Find where the given text appears and provide that cell's center as (x, y) coordinate. 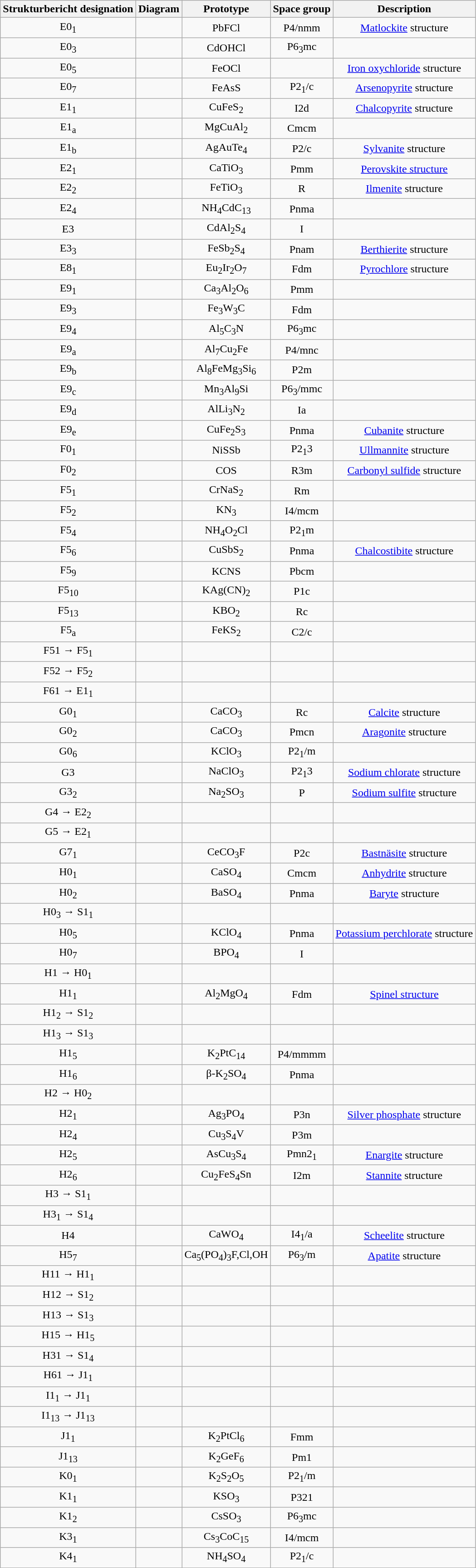
F54 (68, 531)
Sodium chlorate structure (404, 773)
NH4O2Cl (226, 531)
F510 (68, 591)
E01 (68, 28)
E9b (68, 370)
F52 → F52 (68, 672)
Ca3Al2O6 (226, 289)
Perovskite structure (404, 168)
P4/nmm (302, 28)
H11 (68, 994)
CdOHCl (226, 48)
K2PtCl6 (226, 1437)
Al7Cu2Fe (226, 350)
Iron oxychloride structure (404, 68)
F51 → F51 (68, 651)
Ca5(PO4)3F,Cl,OH (226, 1256)
R (302, 189)
E11 (68, 108)
Pmcn (302, 732)
Al8FeMg3Si6 (226, 370)
P2/c (302, 148)
Na2SO3 (226, 793)
KClO4 (226, 933)
NH4SO4 (226, 1558)
H4 (68, 1235)
KCNS (226, 571)
Cubanite structure (404, 430)
Space group (302, 9)
K12 (68, 1517)
Carbonyl sulfide structure (404, 470)
Pm1 (302, 1457)
R3m (302, 470)
G32 (68, 793)
P3m (302, 1135)
H25 (68, 1155)
NH4CdC13 (226, 209)
H07 (68, 954)
Al5C3N (226, 330)
CdAl2S4 (226, 229)
Fe3W3C (226, 310)
Cu2FeS4Sn (226, 1175)
PbFCl (226, 28)
Cu3S4V (226, 1135)
Ia (302, 410)
I2d (302, 108)
Mn3Al9Si (226, 390)
E9a (68, 350)
Baryte structure (404, 893)
FeOCl (226, 68)
Pmn21 (302, 1155)
F59 (68, 571)
H1 → H01 (68, 974)
FeAsS (226, 88)
Scheelite structure (404, 1235)
E05 (68, 68)
KBO2 (226, 611)
Anhydrite structure (404, 873)
F5a (68, 631)
E24 (68, 209)
K31 (68, 1538)
Description (404, 9)
NaClO3 (226, 773)
Chalcostibite structure (404, 551)
E1b (68, 148)
G02 (68, 732)
Cs3CoC15 (226, 1538)
AlLi3N2 (226, 410)
Berthierite structure (404, 249)
F02 (68, 470)
P (302, 793)
Apatite structure (404, 1256)
CuFeS2 (226, 108)
CaWO4 (226, 1235)
Pbcm (302, 571)
Diagram (159, 9)
H2 → H02 (68, 1095)
F51 (68, 491)
CuSbS2 (226, 551)
F52 (68, 511)
KClO3 (226, 752)
H15 (68, 1054)
CaSO4 (226, 873)
P2c (302, 853)
E9c (68, 390)
H11 → H11 (68, 1276)
P4/mnc (302, 350)
K41 (68, 1558)
NiSSb (226, 450)
KAg(CN)2 (226, 591)
Spinel structure (404, 994)
Calcite structure (404, 712)
J11 (68, 1437)
G4 → E22 (68, 813)
H05 (68, 933)
E93 (68, 310)
Sylvanite structure (404, 148)
Ag3PO4 (226, 1114)
COS (226, 470)
J113 (68, 1457)
K2GeF6 (226, 1457)
H61 → J11 (68, 1376)
E1a (68, 128)
CrNaS2 (226, 491)
Fmm (302, 1437)
G3 (68, 773)
K2S2O5 (226, 1477)
P1c (302, 591)
P63/mmc (302, 390)
E91 (68, 289)
AsCu3S4 (226, 1155)
Pyrochlore structure (404, 269)
K2PtC14 (226, 1054)
E94 (68, 330)
E33 (68, 249)
H21 (68, 1114)
E3 (68, 229)
Aragonite structure (404, 732)
FeTiO3 (226, 189)
F513 (68, 611)
E22 (68, 189)
F01 (68, 450)
Bastnäsite structure (404, 853)
H3 → S11 (68, 1195)
H03 → S11 (68, 913)
I11 → J11 (68, 1396)
AgAuTe4 (226, 148)
I113 → J113 (68, 1417)
Enargite structure (404, 1155)
E21 (68, 168)
H15 → H15 (68, 1336)
β-K2SO4 (226, 1075)
F61 → E11 (68, 692)
P321 (302, 1497)
KN3 (226, 511)
Matlockite structure (404, 28)
G5 → E21 (68, 833)
Stannite structure (404, 1175)
C2/c (302, 631)
H57 (68, 1256)
Silver phosphate structure (404, 1114)
H02 (68, 893)
G71 (68, 853)
F56 (68, 551)
BaSO4 (226, 893)
E03 (68, 48)
Rm (302, 491)
H16 (68, 1075)
MgCuAl2 (226, 128)
Al2MgO4 (226, 994)
P63/m (302, 1256)
BPO4 (226, 954)
FeKS2 (226, 631)
K01 (68, 1477)
Ilmenite structure (404, 189)
H01 (68, 873)
P21m (302, 531)
I2m (302, 1175)
Pnam (302, 249)
KSO3 (226, 1497)
CsSO3 (226, 1517)
E9d (68, 410)
E07 (68, 88)
Ullmannite structure (404, 450)
K11 (68, 1497)
CaTiO3 (226, 168)
CuFe2S3 (226, 430)
P2m (302, 370)
Arsenopyrite structure (404, 88)
Strukturbericht designation (68, 9)
CeCO3F (226, 853)
P4/mmmm (302, 1054)
Chalcopyrite structure (404, 108)
G06 (68, 752)
Eu2Ir2O7 (226, 269)
H26 (68, 1175)
Sodium sulfite structure (404, 793)
Potassium perchlorate structure (404, 933)
E9e (68, 430)
Prototype (226, 9)
I41/a (302, 1235)
H24 (68, 1135)
FeSb2S4 (226, 249)
G01 (68, 712)
P3n (302, 1114)
E81 (68, 269)
